Determine the (X, Y) coordinate at the center of the cell enclosing the given text.  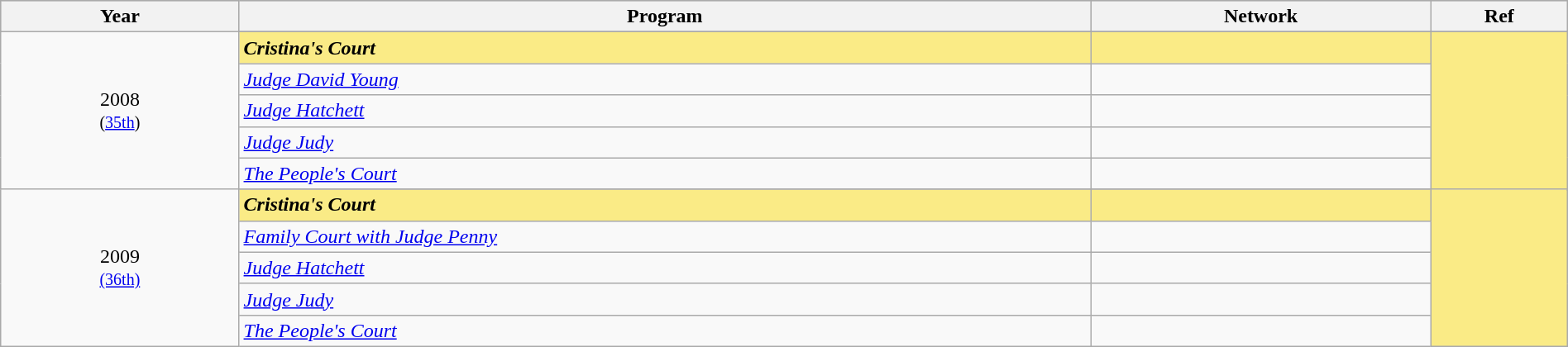
Ref (1499, 17)
Year (120, 17)
Program (665, 17)
Family Court with Judge Penny (665, 236)
Network (1261, 17)
Judge David Young (665, 79)
2008 (35th) (120, 111)
2009 (36th) (120, 268)
